Provide the (X, Y) coordinate of the cell's center where the given text is located.  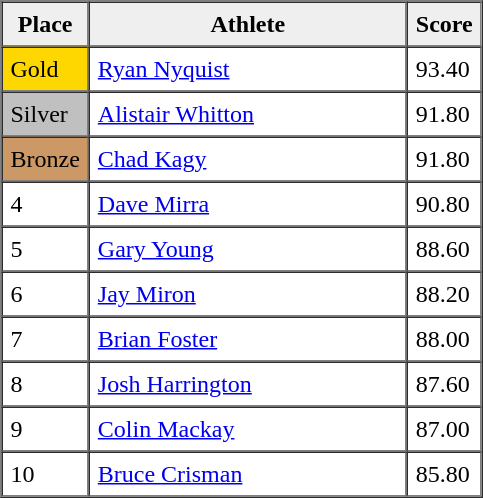
4 (46, 204)
Gary Young (248, 248)
7 (46, 338)
Score (444, 24)
8 (46, 384)
Gold (46, 68)
Ryan Nyquist (248, 68)
Bronze (46, 158)
9 (46, 428)
85.80 (444, 474)
Alistair Whitton (248, 114)
93.40 (444, 68)
6 (46, 294)
Chad Kagy (248, 158)
Silver (46, 114)
88.20 (444, 294)
Josh Harrington (248, 384)
Dave Mirra (248, 204)
Colin Mackay (248, 428)
10 (46, 474)
90.80 (444, 204)
Jay Miron (248, 294)
Athlete (248, 24)
Brian Foster (248, 338)
88.60 (444, 248)
87.60 (444, 384)
Place (46, 24)
5 (46, 248)
Bruce Crisman (248, 474)
87.00 (444, 428)
88.00 (444, 338)
